Output the (X, Y) coordinate of the center of the cell containing the given text.  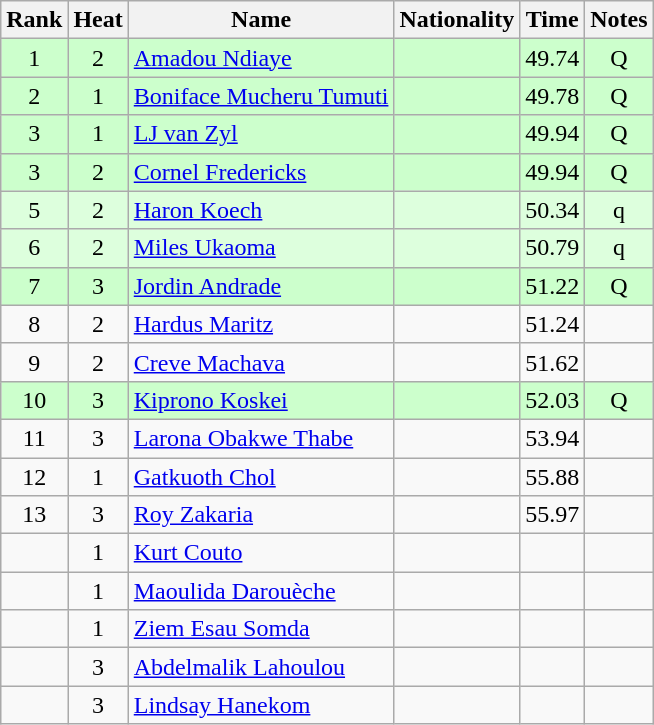
55.88 (552, 477)
52.03 (552, 400)
Jordin Andrade (261, 286)
10 (34, 400)
53.94 (552, 438)
Nationality (457, 20)
Cornel Fredericks (261, 172)
Time (552, 20)
55.97 (552, 515)
8 (34, 324)
Roy Zakaria (261, 515)
7 (34, 286)
Larona Obakwe Thabe (261, 438)
Notes (619, 20)
11 (34, 438)
9 (34, 362)
12 (34, 477)
Kiprono Koskei (261, 400)
Hardus Maritz (261, 324)
Abdelmalik Lahoulou (261, 667)
Lindsay Hanekom (261, 705)
50.79 (552, 248)
50.34 (552, 210)
13 (34, 515)
51.22 (552, 286)
LJ van Zyl (261, 134)
Rank (34, 20)
Gatkuoth Chol (261, 477)
Name (261, 20)
Kurt Couto (261, 553)
6 (34, 248)
Creve Machava (261, 362)
49.74 (552, 58)
51.24 (552, 324)
Ziem Esau Somda (261, 629)
Maoulida Darouèche (261, 591)
Heat (98, 20)
49.78 (552, 96)
51.62 (552, 362)
5 (34, 210)
Boniface Mucheru Tumuti (261, 96)
Haron Koech (261, 210)
Amadou Ndiaye (261, 58)
Miles Ukaoma (261, 248)
